Locate the cell with the specified text and output its (X, Y) center coordinate. 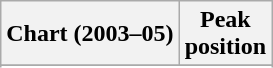
Peakposition (225, 34)
Chart (2003–05) (90, 34)
